Capture the cell that displays the provided text and extract its (x, y) central coordinate. 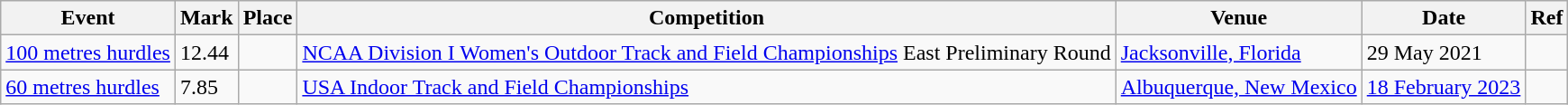
NCAA Division I Women's Outdoor Track and Field Championships East Preliminary Round (707, 52)
12.44 (206, 52)
7.85 (206, 87)
Competition (707, 18)
Ref (1546, 18)
Albuquerque, New Mexico (1238, 87)
29 May 2021 (1444, 52)
Venue (1238, 18)
18 February 2023 (1444, 87)
60 metres hurdles (88, 87)
Event (88, 18)
Place (268, 18)
Jacksonville, Florida (1238, 52)
Date (1444, 18)
100 metres hurdles (88, 52)
USA Indoor Track and Field Championships (707, 87)
Mark (206, 18)
